Return [x, y] of the center of cell containing provided text 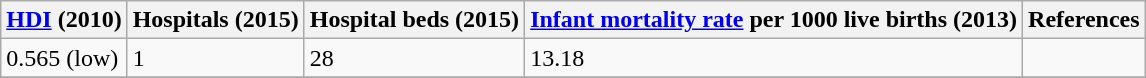
Hospitals (2015) [216, 20]
Hospital beds (2015) [414, 20]
Infant mortality rate per 1000 live births (2013) [774, 20]
0.565 (low) [64, 58]
HDI (2010) [64, 20]
References [1084, 20]
28 [414, 58]
13.18 [774, 58]
1 [216, 58]
